From the cell containing the given text, extract its center point as (x, y) coordinate. 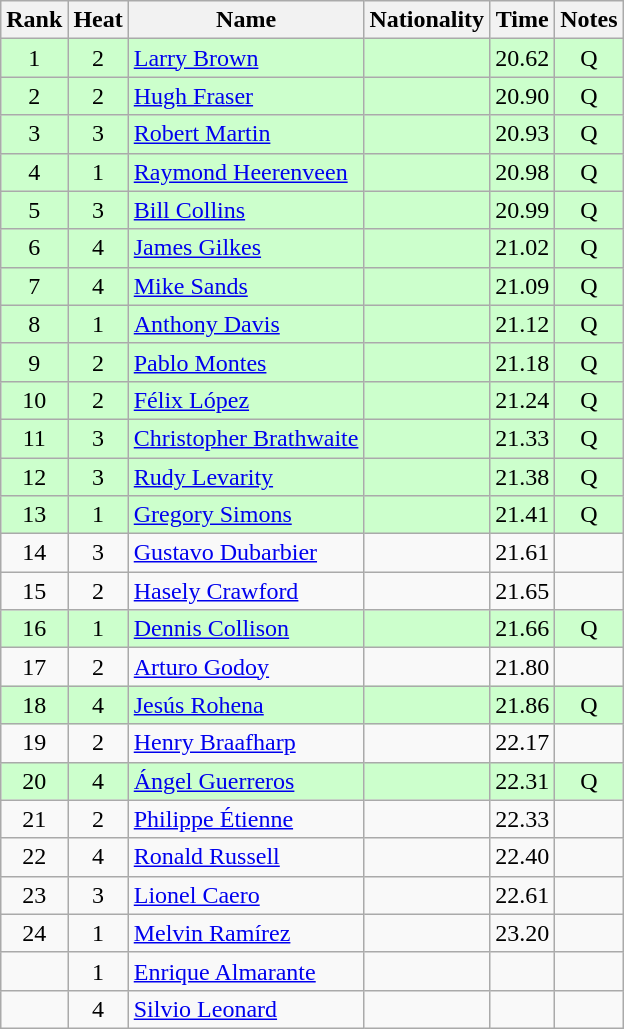
21.18 (522, 362)
21.86 (522, 705)
Jesús Rohena (246, 705)
Time (522, 20)
Arturo Godoy (246, 667)
21.61 (522, 553)
Name (246, 20)
21.38 (522, 477)
18 (34, 705)
Dennis Collison (246, 629)
Philippe Étienne (246, 819)
Anthony Davis (246, 324)
11 (34, 438)
21.33 (522, 438)
22 (34, 857)
Robert Martin (246, 134)
20 (34, 781)
17 (34, 667)
22.17 (522, 743)
10 (34, 400)
20.99 (522, 210)
Henry Braafharp (246, 743)
20.62 (522, 58)
15 (34, 591)
14 (34, 553)
21.02 (522, 248)
5 (34, 210)
Raymond Heerenveen (246, 172)
22.33 (522, 819)
Notes (589, 20)
20.93 (522, 134)
21.09 (522, 286)
23.20 (522, 933)
Nationality (427, 20)
21.24 (522, 400)
23 (34, 895)
21.12 (522, 324)
Gregory Simons (246, 515)
12 (34, 477)
Félix López (246, 400)
James Gilkes (246, 248)
22.61 (522, 895)
16 (34, 629)
7 (34, 286)
Hasely Crawford (246, 591)
Melvin Ramírez (246, 933)
21 (34, 819)
9 (34, 362)
19 (34, 743)
Rudy Levarity (246, 477)
22.40 (522, 857)
Gustavo Dubarbier (246, 553)
Ronald Russell (246, 857)
Ángel Guerreros (246, 781)
Silvio Leonard (246, 1009)
Pablo Montes (246, 362)
Enrique Almarante (246, 971)
21.80 (522, 667)
20.90 (522, 96)
Christopher Brathwaite (246, 438)
22.31 (522, 781)
6 (34, 248)
Bill Collins (246, 210)
21.41 (522, 515)
21.66 (522, 629)
Hugh Fraser (246, 96)
20.98 (522, 172)
Mike Sands (246, 286)
24 (34, 933)
Heat (98, 20)
Larry Brown (246, 58)
Lionel Caero (246, 895)
21.65 (522, 591)
8 (34, 324)
13 (34, 515)
Rank (34, 20)
